Detect which cell encompasses the target text, then output its (x, y) center coordinate. 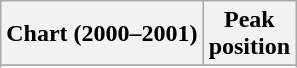
Peakposition (249, 34)
Chart (2000–2001) (102, 34)
